Identify which cell holds the provided text, then report its [X, Y] central coordinate. 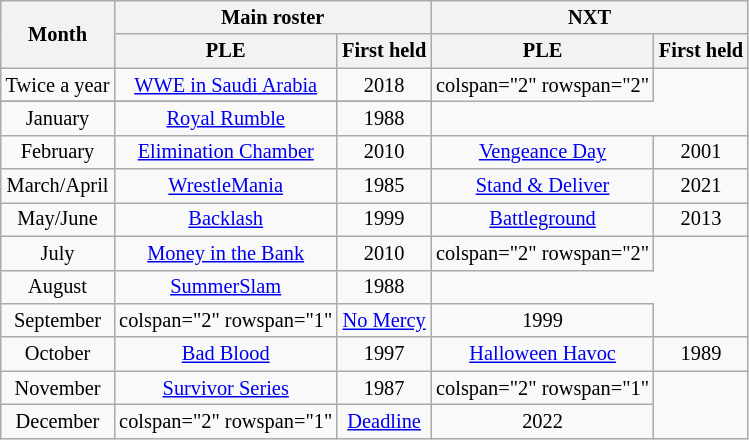
1989 [701, 354]
2013 [701, 219]
2018 [384, 85]
1985 [384, 186]
August [58, 287]
1987 [384, 388]
SummerSlam [226, 287]
Deadline [384, 421]
NXT [590, 17]
WrestleMania [226, 186]
January [58, 118]
Month [58, 34]
February [58, 152]
Battleground [542, 219]
Royal Rumble [226, 118]
Elimination Chamber [226, 152]
October [58, 354]
Stand & Deliver [542, 186]
Backlash [226, 219]
Bad Blood [226, 354]
Main roster [272, 17]
March/April [58, 186]
December [58, 421]
November [58, 388]
1997 [384, 354]
2001 [701, 152]
Survivor Series [226, 388]
July [58, 253]
Twice a year [58, 85]
2021 [701, 186]
Vengeance Day [542, 152]
September [58, 320]
Money in the Bank [226, 253]
2022 [542, 421]
WWE in Saudi Arabia [226, 85]
May/June [58, 219]
No Mercy [384, 320]
Halloween Havoc [542, 354]
